For the text-containing cell, return its midpoint in [X, Y] coordinate format. 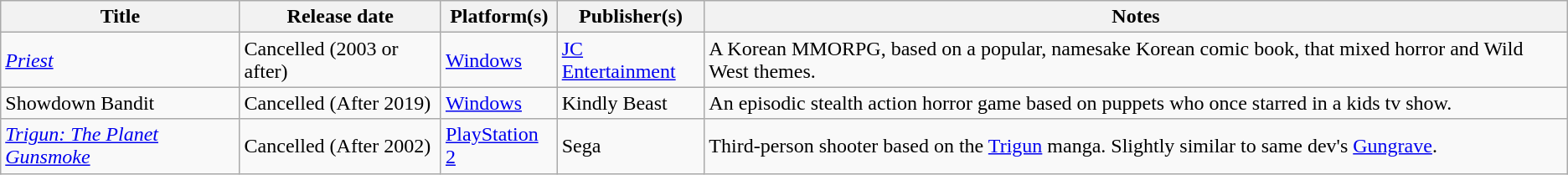
Sega [631, 146]
Third-person shooter based on the Trigun manga. Slightly similar to same dev's Gungrave. [1136, 146]
Notes [1136, 17]
Publisher(s) [631, 17]
Cancelled (2003 or after) [340, 60]
Showdown Bandit [121, 103]
PlayStation 2 [499, 146]
Cancelled (After 2002) [340, 146]
Kindly Beast [631, 103]
Trigun: The Planet Gunsmoke [121, 146]
JC Entertainment [631, 60]
A Korean MMORPG, based on a popular, namesake Korean comic book, that mixed horror and Wild West themes. [1136, 60]
An episodic stealth action horror game based on puppets who once starred in a kids tv show. [1136, 103]
Title [121, 17]
Release date [340, 17]
Cancelled (After 2019) [340, 103]
Priest [121, 60]
Platform(s) [499, 17]
